Output the [X, Y] coordinate of the center of the cell containing the given text.  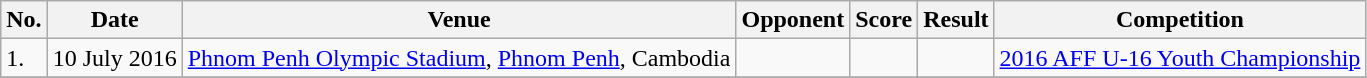
10 July 2016 [114, 58]
Competition [1180, 20]
1. [24, 58]
Date [114, 20]
2016 AFF U-16 Youth Championship [1180, 58]
Result [956, 20]
No. [24, 20]
Opponent [793, 20]
Phnom Penh Olympic Stadium, Phnom Penh, Cambodia [459, 58]
Score [884, 20]
Venue [459, 20]
